Provide the (X, Y) coordinate of the cell's center where the given text is located.  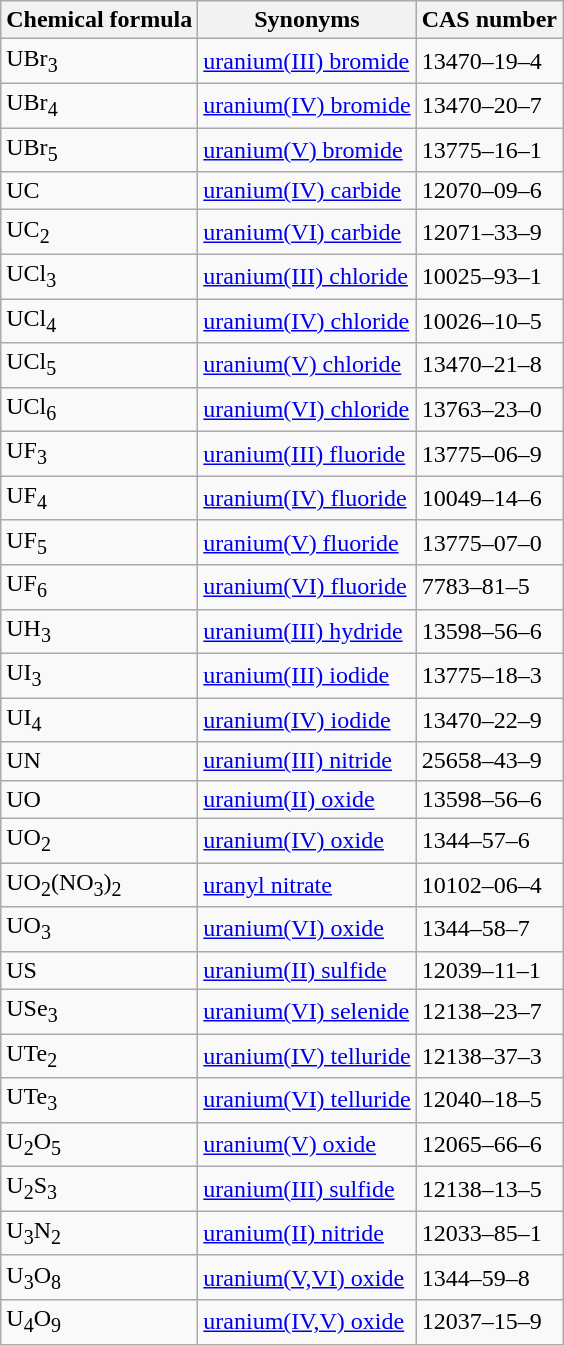
12039–11–1 (489, 970)
U3O8 (100, 1277)
UCl6 (100, 409)
Synonyms (307, 20)
uranium(IV) iodide (307, 720)
uranium(III) nitride (307, 761)
1344–58–7 (489, 929)
12138–23–7 (489, 1011)
UTe2 (100, 1056)
uranium(IV) oxide (307, 840)
UO2(NO3)2 (100, 884)
UO (100, 799)
13775–18–3 (489, 675)
13763–23–0 (489, 409)
10102–06–4 (489, 884)
uranium(V) bromide (307, 150)
25658–43–9 (489, 761)
uranium(VI) chloride (307, 409)
uranium(II) oxide (307, 799)
uranium(III) hydride (307, 631)
uranium(III) chloride (307, 276)
uranium(VI) fluoride (307, 587)
13775–16–1 (489, 150)
UI4 (100, 720)
UTe3 (100, 1100)
13775–07–0 (489, 542)
CAS number (489, 20)
uranium(VI) telluride (307, 1100)
UC2 (100, 232)
UC (100, 191)
uranium(V) oxide (307, 1144)
uranium(IV) fluoride (307, 498)
UBr5 (100, 150)
12138–13–5 (489, 1189)
UF5 (100, 542)
uranium(III) bromide (307, 61)
uranium(V) chloride (307, 365)
13470–19–4 (489, 61)
uranium(II) sulfide (307, 970)
7783–81–5 (489, 587)
UF3 (100, 454)
13470–21–8 (489, 365)
USe3 (100, 1011)
UF4 (100, 498)
U4O9 (100, 1322)
uranium(VI) selenide (307, 1011)
10049–14–6 (489, 498)
UCl5 (100, 365)
12138–37–3 (489, 1056)
UO2 (100, 840)
12071–33–9 (489, 232)
UN (100, 761)
U3N2 (100, 1233)
UO3 (100, 929)
13470–20–7 (489, 105)
U2O5 (100, 1144)
UBr3 (100, 61)
uranium(IV) bromide (307, 105)
1344–57–6 (489, 840)
uranium(III) fluoride (307, 454)
12065–66–6 (489, 1144)
UF6 (100, 587)
uranium(VI) carbide (307, 232)
13775–06–9 (489, 454)
uranium(VI) oxide (307, 929)
UI3 (100, 675)
10025–93–1 (489, 276)
uranium(IV) carbide (307, 191)
uranium(II) nitride (307, 1233)
12070–09–6 (489, 191)
uranium(V,VI) oxide (307, 1277)
UCl3 (100, 276)
12033–85–1 (489, 1233)
U2S3 (100, 1189)
1344–59–8 (489, 1277)
uranium(IV,V) oxide (307, 1322)
uranium(III) iodide (307, 675)
uranium(IV) chloride (307, 321)
uranium(V) fluoride (307, 542)
13470–22–9 (489, 720)
12040–18–5 (489, 1100)
uranium(III) sulfide (307, 1189)
UCl4 (100, 321)
Chemical formula (100, 20)
US (100, 970)
12037–15–9 (489, 1322)
10026–10–5 (489, 321)
uranyl nitrate (307, 884)
UBr4 (100, 105)
uranium(IV) telluride (307, 1056)
UH3 (100, 631)
